Locate the cell with the specified text and output its [X, Y] center coordinate. 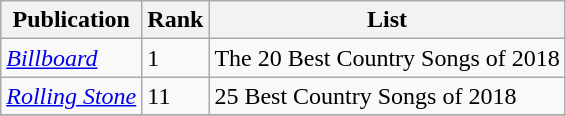
Rank [176, 20]
1 [176, 58]
Publication [72, 20]
Rolling Stone [72, 96]
The 20 Best Country Songs of 2018 [387, 58]
List [387, 20]
11 [176, 96]
Billboard [72, 58]
25 Best Country Songs of 2018 [387, 96]
